Output the (X, Y) coordinate of the center of the cell containing the given text.  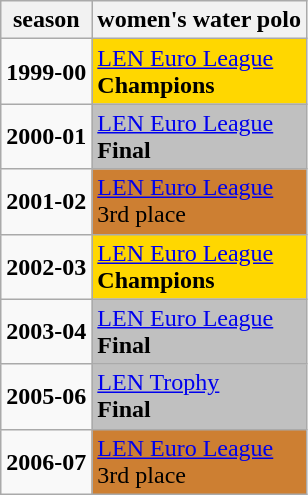
2006-07 (46, 462)
LEN TrophyFinal (200, 396)
season (46, 20)
2005-06 (46, 396)
2001-02 (46, 202)
women's water polo (200, 20)
2000-01 (46, 136)
1999-00 (46, 72)
2002-03 (46, 266)
2003-04 (46, 332)
